Provide the [X, Y] coordinate of the cell's center where the given text is located.  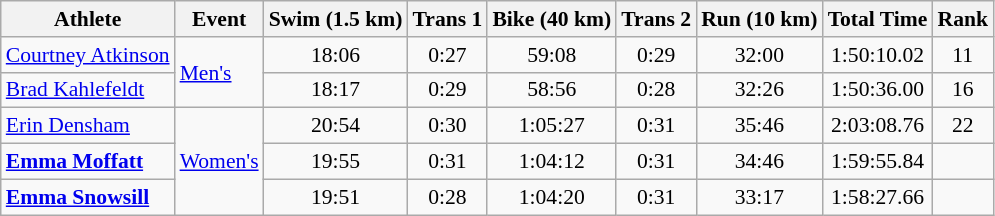
Erin Densham [88, 126]
32:00 [759, 55]
1:58:27.66 [878, 197]
0:27 [447, 55]
22 [962, 126]
Women's [220, 162]
34:46 [759, 162]
11 [962, 55]
2:03:08.76 [878, 126]
Rank [962, 19]
Emma Moffatt [88, 162]
35:46 [759, 126]
59:08 [552, 55]
32:26 [759, 90]
19:55 [336, 162]
Swim (1.5 km) [336, 19]
Run (10 km) [759, 19]
1:04:20 [552, 197]
18:17 [336, 90]
Courtney Atkinson [88, 55]
1:59:55.84 [878, 162]
1:50:36.00 [878, 90]
0:30 [447, 126]
20:54 [336, 126]
19:51 [336, 197]
1:04:12 [552, 162]
Trans 1 [447, 19]
Athlete [88, 19]
1:50:10.02 [878, 55]
58:56 [552, 90]
Trans 2 [656, 19]
Total Time [878, 19]
16 [962, 90]
Emma Snowsill [88, 197]
Event [220, 19]
Bike (40 km) [552, 19]
33:17 [759, 197]
Men's [220, 72]
18:06 [336, 55]
Brad Kahlefeldt [88, 90]
1:05:27 [552, 126]
